Capture the cell that displays the provided text and extract its [x, y] central coordinate. 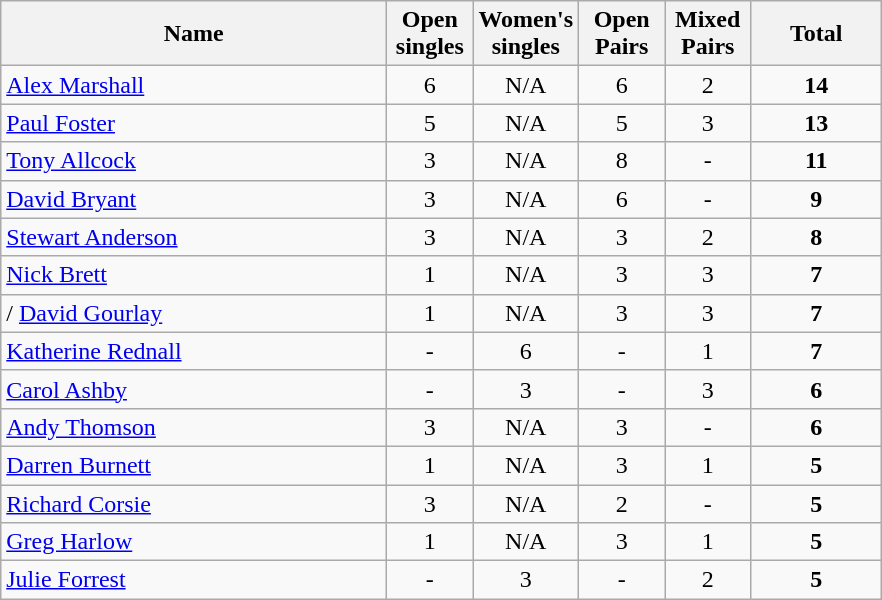
Open Pairs [622, 34]
Mixed Pairs [708, 34]
Julie Forrest [194, 580]
Carol Ashby [194, 389]
Total [816, 34]
Women's singles [526, 34]
David Bryant [194, 199]
11 [816, 161]
Open singles [430, 34]
Katherine Rednall [194, 351]
Darren Burnett [194, 465]
Tony Allcock [194, 161]
Paul Foster [194, 123]
14 [816, 85]
9 [816, 199]
/ David Gourlay [194, 313]
Nick Brett [194, 275]
Andy Thomson [194, 427]
Richard Corsie [194, 503]
Alex Marshall [194, 85]
Name [194, 34]
Stewart Anderson [194, 237]
13 [816, 123]
Greg Harlow [194, 542]
